Provide the (X, Y) coordinate of the cell's center where the given text is located.  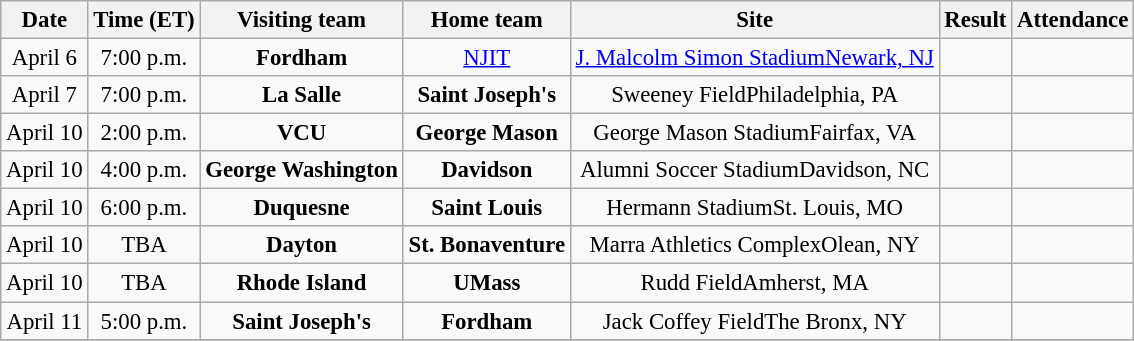
Saint Louis (486, 208)
VCU (302, 133)
Alumni Soccer StadiumDavidson, NC (754, 170)
Visiting team (302, 20)
UMass (486, 283)
St. Bonaventure (486, 245)
Hermann StadiumSt. Louis, MO (754, 208)
George Washington (302, 170)
NJIT (486, 58)
George Mason StadiumFairfax, VA (754, 133)
Davidson (486, 170)
Attendance (1073, 20)
Time (ET) (144, 20)
Marra Athletics ComplexOlean, NY (754, 245)
Site (754, 20)
5:00 p.m. (144, 321)
Result (976, 20)
Date (44, 20)
4:00 p.m. (144, 170)
George Mason (486, 133)
April 11 (44, 321)
Duquesne (302, 208)
April 7 (44, 95)
La Salle (302, 95)
Dayton (302, 245)
2:00 p.m. (144, 133)
April 6 (44, 58)
Jack Coffey FieldThe Bronx, NY (754, 321)
Home team (486, 20)
Rhode Island (302, 283)
6:00 p.m. (144, 208)
Sweeney FieldPhiladelphia, PA (754, 95)
J. Malcolm Simon StadiumNewark, NJ (754, 58)
Rudd FieldAmherst, MA (754, 283)
